Scan for the cell matching the given text and deliver its (x, y) coordinate at center. 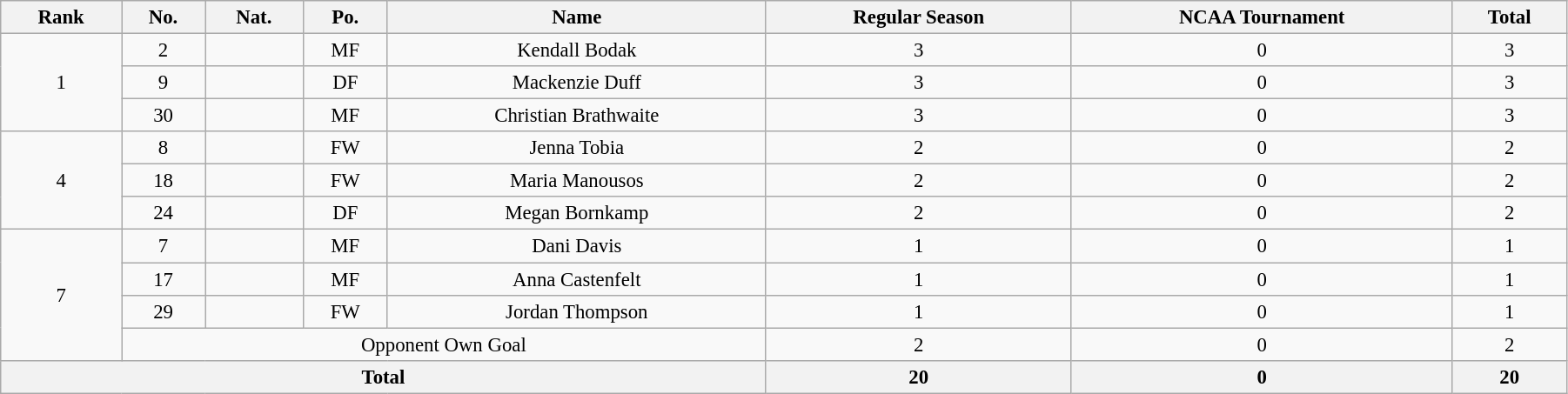
NCAA Tournament (1262, 17)
Opponent Own Goal (444, 344)
8 (164, 148)
Nat. (254, 17)
Dani Davis (576, 246)
Jordan Thompson (576, 311)
9 (164, 83)
Regular Season (919, 17)
29 (164, 311)
Name (576, 17)
Rank (61, 17)
Po. (345, 17)
Christian Brathwaite (576, 116)
Kendall Bodak (576, 50)
30 (164, 116)
4 (61, 181)
No. (164, 17)
Megan Bornkamp (576, 213)
Maria Manousos (576, 181)
18 (164, 181)
Mackenzie Duff (576, 83)
Jenna Tobia (576, 148)
Anna Castenfelt (576, 279)
24 (164, 213)
17 (164, 279)
